Find where the given text appears and provide that cell's center as (X, Y) coordinate. 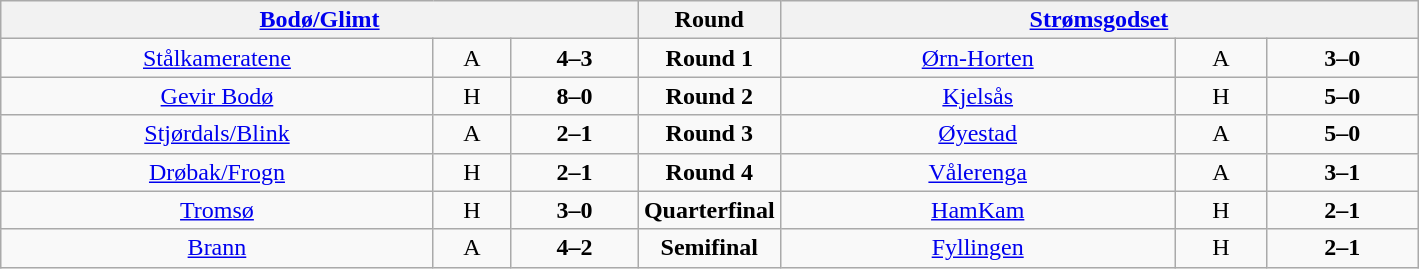
Round 1 (709, 58)
Strømsgodset (1099, 20)
HamKam (978, 210)
Round 2 (709, 96)
Round 3 (709, 134)
Kjelsås (978, 96)
4–2 (574, 248)
Fyllingen (978, 248)
Ørn-Horten (978, 58)
Semifinal (709, 248)
Øyestad (978, 134)
Round (709, 20)
Drøbak/Frogn (217, 172)
Gevir Bodø (217, 96)
Brann (217, 248)
Tromsø (217, 210)
Bodø/Glimt (320, 20)
Quarterfinal (709, 210)
4–3 (574, 58)
Round 4 (709, 172)
3–1 (1342, 172)
Stålkameratene (217, 58)
Stjørdals/Blink (217, 134)
8–0 (574, 96)
Vålerenga (978, 172)
